Provide the [X, Y] coordinate of the cell's center where the given text is located.  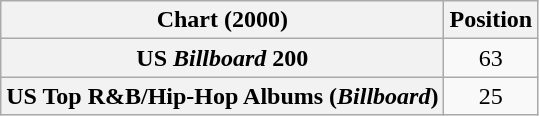
US Billboard 200 [222, 58]
Chart (2000) [222, 20]
Position [491, 20]
US Top R&B/Hip-Hop Albums (Billboard) [222, 96]
63 [491, 58]
25 [491, 96]
